Determine the [x, y] coordinate at the center of the cell enclosing the given text.  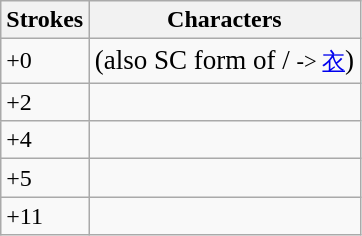
Strokes [45, 20]
+11 [45, 216]
Characters [224, 20]
+4 [45, 140]
+2 [45, 102]
(also SC form of / -> 衣) [224, 61]
+5 [45, 178]
+0 [45, 61]
